Output the (X, Y) coordinate of the center of the cell containing the given text.  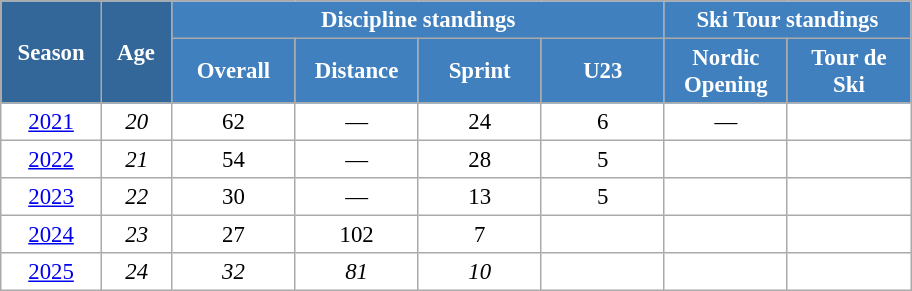
Age (136, 52)
Overall (234, 72)
Season (52, 52)
27 (234, 235)
U23 (602, 72)
54 (234, 160)
2021 (52, 122)
NordicOpening (726, 72)
24 (480, 122)
13 (480, 197)
20 (136, 122)
2023 (52, 197)
30 (234, 197)
62 (234, 122)
22 (136, 197)
Discipline standings (418, 20)
28 (480, 160)
Ski Tour standings (787, 20)
7 (480, 235)
23 (136, 235)
Distance (356, 72)
21 (136, 160)
Tour deSki (848, 72)
102 (356, 235)
6 (602, 122)
2022 (52, 160)
Sprint (480, 72)
2024 (52, 235)
